For the text-containing cell, return its midpoint in (x, y) coordinate format. 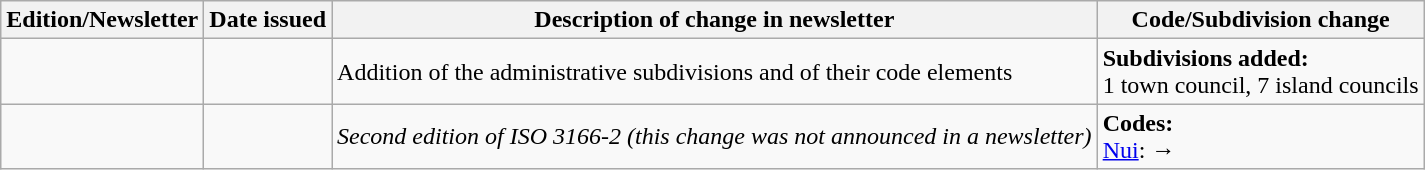
Addition of the administrative subdivisions and of their code elements (715, 72)
Date issued (268, 20)
Subdivisions added: 1 town council, 7 island councils (1260, 72)
Description of change in newsletter (715, 20)
Second edition of ISO 3166-2 (this change was not announced in a newsletter) (715, 136)
Codes: Nui: → (1260, 136)
Code/Subdivision change (1260, 20)
Edition/Newsletter (102, 20)
